Pinpoint the cell where the given text exists, returning its [x, y] midpoint coordinate. 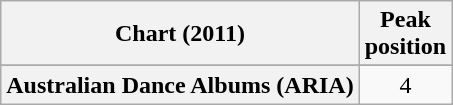
4 [405, 85]
Peakposition [405, 34]
Chart (2011) [180, 34]
Australian Dance Albums (ARIA) [180, 85]
